Search for the cell housing the specified text and yield its (x, y) center coordinate. 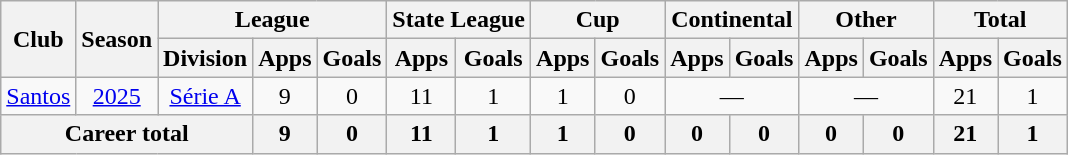
Série A (206, 96)
Total (1000, 20)
State League (459, 20)
Santos (38, 96)
Season (117, 39)
Continental (732, 20)
Other (866, 20)
Career total (127, 134)
2025 (117, 96)
Club (38, 39)
League (272, 20)
Cup (598, 20)
Division (206, 58)
